Locate the cell with the specified text and output its [x, y] center coordinate. 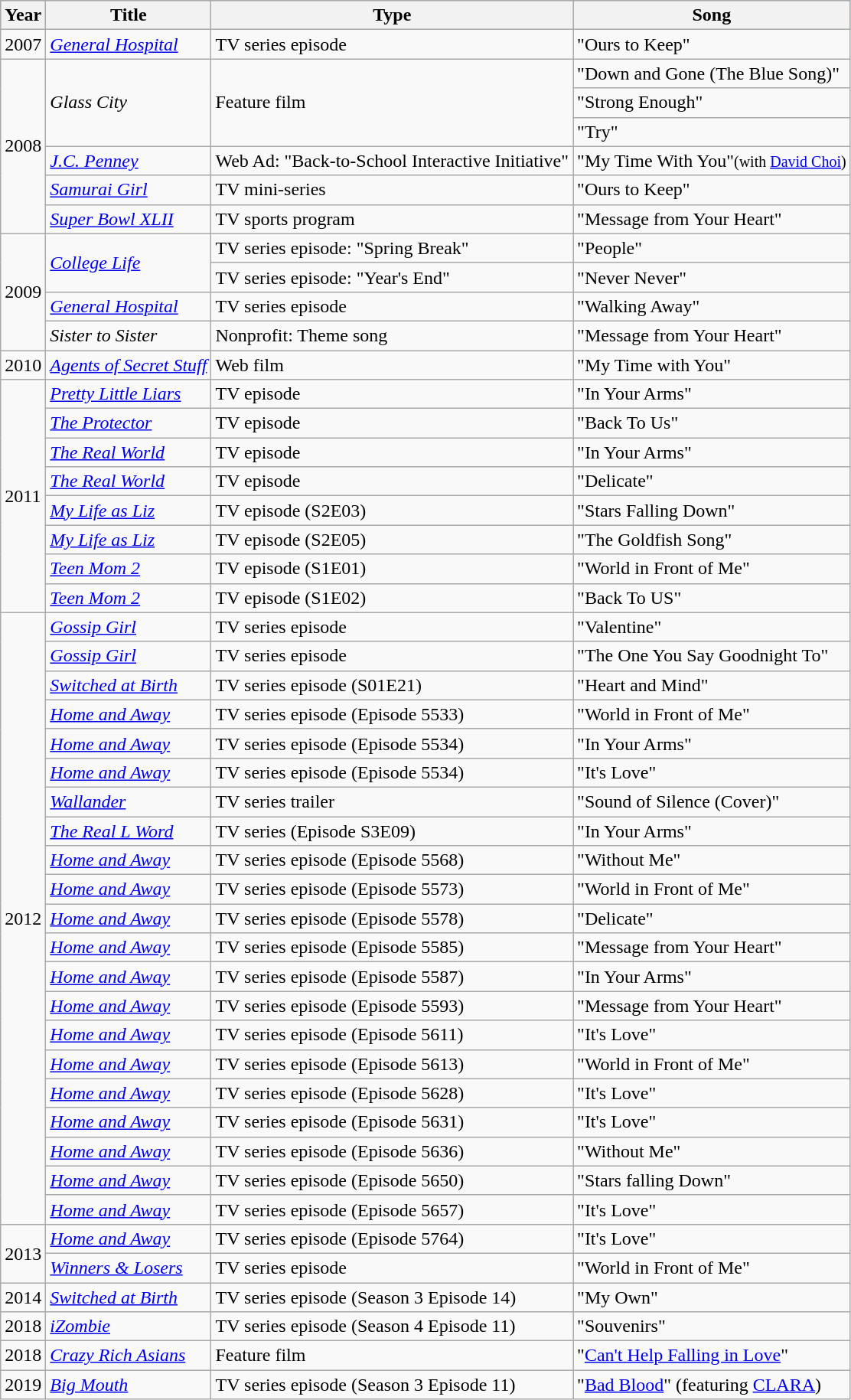
"Try" [712, 132]
2013 [23, 1253]
TV series episode (Episode 5628) [392, 1093]
Pretty Little Liars [129, 394]
"Bad Blood" (featuring CLARA) [712, 1385]
"Strong Enough" [712, 103]
TV series episode (Episode 5573) [392, 889]
"Down and Gone (The Blue Song)" [712, 73]
2019 [23, 1385]
iZombie [129, 1327]
TV series episode: "Year's End" [392, 277]
Type [392, 15]
College Life [129, 263]
TV series episode (Episode 5613) [392, 1064]
Crazy Rich Asians [129, 1356]
"People" [712, 248]
"My Own" [712, 1297]
Nonprofit: Theme song [392, 335]
TV sports program [392, 219]
TV series episode (Season 3 Episode 11) [392, 1385]
"The One You Say Goodnight To" [712, 656]
The Real L Word [129, 831]
"The Goldfish Song" [712, 540]
Title [129, 15]
Sister to Sister [129, 335]
TV episode (S1E01) [392, 569]
"Sound of Silence (Cover)" [712, 801]
"Stars Falling Down" [712, 511]
The Protector [129, 423]
"Valentine" [712, 627]
TV series episode (Episode 5764) [392, 1238]
TV series episode (Episode 5568) [392, 860]
Year [23, 15]
"Heart and Mind" [712, 685]
TV series episode (Episode 5636) [392, 1151]
TV series episode (Episode 5631) [392, 1122]
"Can't Help Falling in Love" [712, 1356]
Winners & Losers [129, 1268]
Agents of Secret Stuff [129, 365]
2007 [23, 44]
TV series episode (Episode 5533) [392, 714]
TV series episode: "Spring Break" [392, 248]
TV mini-series [392, 190]
2008 [23, 146]
Web Ad: "Back-to-School Interactive Initiative" [392, 161]
TV series episode (S01E21) [392, 685]
TV series episode (Episode 5650) [392, 1180]
Samurai Girl [129, 190]
2010 [23, 365]
"Back To US" [712, 598]
Web film [392, 365]
J.C. Penney [129, 161]
"My Time With You"(with David Choi) [712, 161]
TV series episode (Season 4 Episode 11) [392, 1327]
TV series episode (Episode 5585) [392, 948]
Big Mouth [129, 1385]
"Stars falling Down" [712, 1180]
"Back To Us" [712, 423]
TV episode (S2E03) [392, 511]
2011 [23, 496]
TV series episode (Season 3 Episode 14) [392, 1297]
"My Time with You" [712, 365]
2014 [23, 1297]
2009 [23, 292]
TV series trailer [392, 801]
TV series episode (Episode 5593) [392, 1006]
Wallander [129, 801]
Super Bowl XLII [129, 219]
TV series episode (Episode 5657) [392, 1209]
Glass City [129, 103]
TV series episode (Episode 5611) [392, 1035]
TV series episode (Episode 5578) [392, 919]
2012 [23, 919]
"Never Never" [712, 277]
TV episode (S2E05) [392, 540]
Song [712, 15]
TV series episode (Episode 5587) [392, 977]
TV episode (S1E02) [392, 598]
"Walking Away" [712, 306]
"Souvenirs" [712, 1327]
TV series (Episode S3E09) [392, 831]
